For the text-containing cell, return its midpoint in [X, Y] coordinate format. 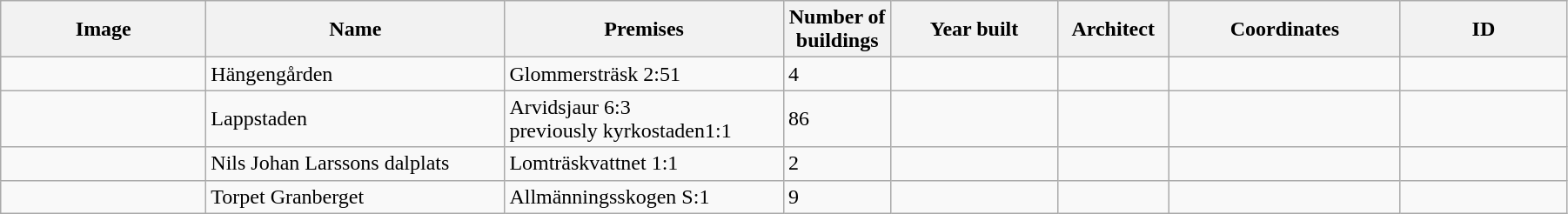
9 [837, 197]
Lomträskvattnet 1:1 [644, 164]
Name [355, 30]
Number ofbuildings [837, 30]
Arvidsjaur 6:3previously kyrkostaden1:1 [644, 118]
4 [837, 74]
Coordinates [1284, 30]
2 [837, 164]
Hängengården [355, 74]
Architect [1113, 30]
ID [1483, 30]
Premises [644, 30]
Glommersträsk 2:51 [644, 74]
Image [104, 30]
Allmänningsskogen S:1 [644, 197]
Nils Johan Larssons dalplats [355, 164]
Year built [975, 30]
Torpet Granberget [355, 197]
86 [837, 118]
Lappstaden [355, 118]
